From the cell containing the given text, extract its center point as [x, y] coordinate. 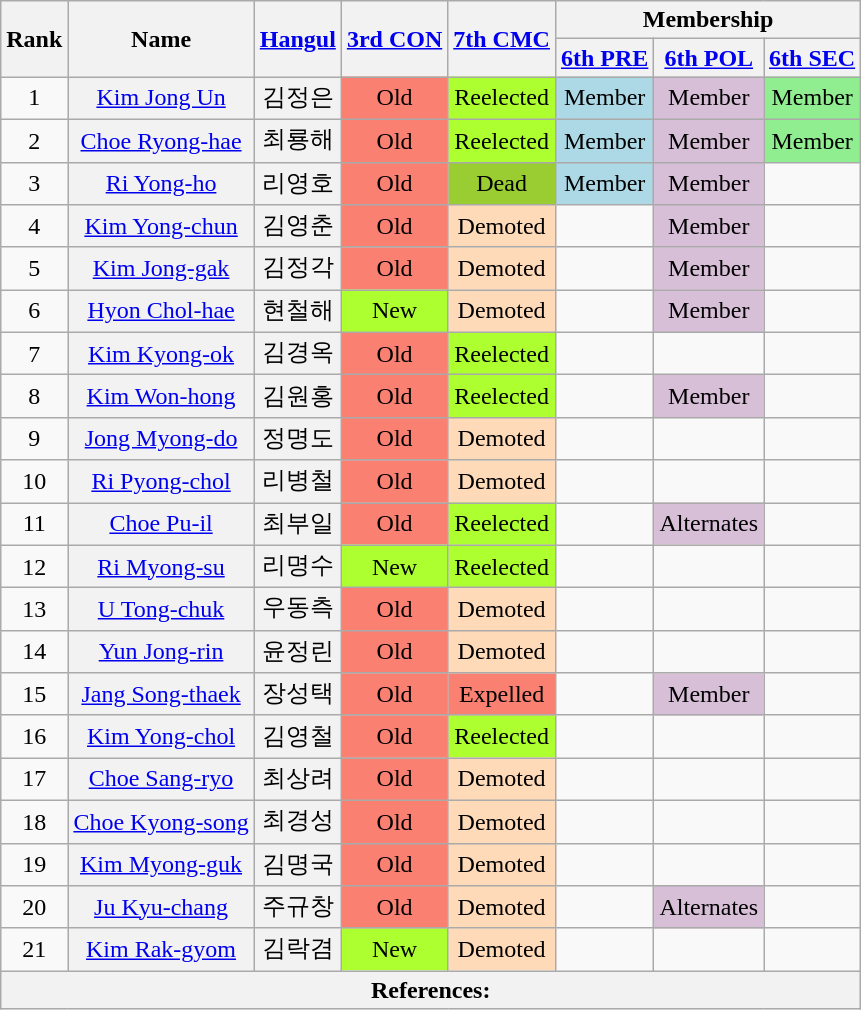
13 [34, 610]
17 [34, 780]
Dead [502, 184]
최경성 [298, 822]
우동측 [298, 610]
김영춘 [298, 226]
6th POL [709, 58]
6th SEC [812, 58]
Ri Myong-su [161, 566]
8 [34, 396]
Kim Kyong-ok [161, 354]
Expelled [502, 694]
Choe Pu-il [161, 524]
Kim Rak-gyom [161, 950]
Membership [708, 20]
현철해 [298, 312]
김정은 [298, 98]
Jang Song-thaek [161, 694]
김정각 [298, 268]
정명도 [298, 438]
11 [34, 524]
Kim Won-hong [161, 396]
김영철 [298, 736]
리병철 [298, 482]
Hyon Chol-hae [161, 312]
최상려 [298, 780]
Kim Jong-gak [161, 268]
리명수 [298, 566]
김명국 [298, 864]
3 [34, 184]
최룡해 [298, 140]
Kim Yong-chun [161, 226]
Hangul [298, 39]
Ri Pyong-chol [161, 482]
12 [34, 566]
10 [34, 482]
9 [34, 438]
Kim Yong-chol [161, 736]
김원홍 [298, 396]
16 [34, 736]
Jong Myong-do [161, 438]
Choe Ryong-hae [161, 140]
Choe Sang-ryo [161, 780]
Ju Kyu-chang [161, 908]
U Tong-chuk [161, 610]
7 [34, 354]
20 [34, 908]
Name [161, 39]
2 [34, 140]
3rd CON [394, 39]
장성택 [298, 694]
Kim Jong Un [161, 98]
1 [34, 98]
Kim Myong-guk [161, 864]
6 [34, 312]
Choe Kyong-song [161, 822]
윤정린 [298, 652]
Ri Yong-ho [161, 184]
14 [34, 652]
Rank [34, 39]
6th PRE [604, 58]
리영호 [298, 184]
19 [34, 864]
김경옥 [298, 354]
21 [34, 950]
15 [34, 694]
7th CMC [502, 39]
References: [431, 990]
4 [34, 226]
Yun Jong-rin [161, 652]
김락겸 [298, 950]
최부일 [298, 524]
5 [34, 268]
주규창 [298, 908]
18 [34, 822]
